Find where the given text appears and provide that cell's center as [X, Y] coordinate. 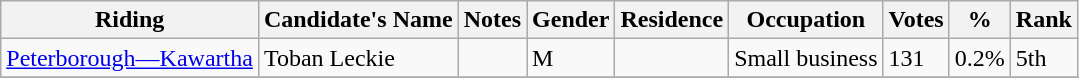
Small business [806, 58]
Residence [672, 20]
131 [916, 58]
0.2% [980, 58]
Riding [130, 20]
M [571, 58]
Occupation [806, 20]
Notes [492, 20]
Toban Leckie [358, 58]
5th [1044, 58]
Gender [571, 20]
Rank [1044, 20]
Candidate's Name [358, 20]
Peterborough—Kawartha [130, 58]
Votes [916, 20]
% [980, 20]
